From the cell containing the given text, extract its center point as [x, y] coordinate. 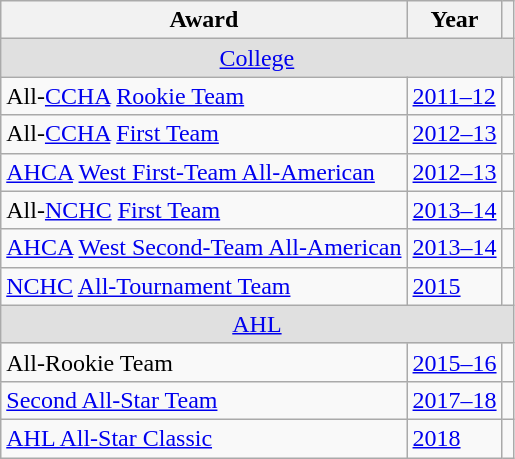
Year [454, 20]
AHCA West Second-Team All-American [204, 248]
AHCA West First-Team All-American [204, 172]
2011–12 [454, 96]
NCHC All-Tournament Team [204, 286]
AHL [257, 324]
2015–16 [454, 362]
Second All-Star Team [204, 400]
Award [204, 20]
College [257, 58]
AHL All-Star Classic [204, 438]
All-CCHA First Team [204, 134]
2018 [454, 438]
All-CCHA Rookie Team [204, 96]
2017–18 [454, 400]
All-Rookie Team [204, 362]
All-NCHC First Team [204, 210]
2015 [454, 286]
